Detect which cell encompasses the target text, then output its (X, Y) center coordinate. 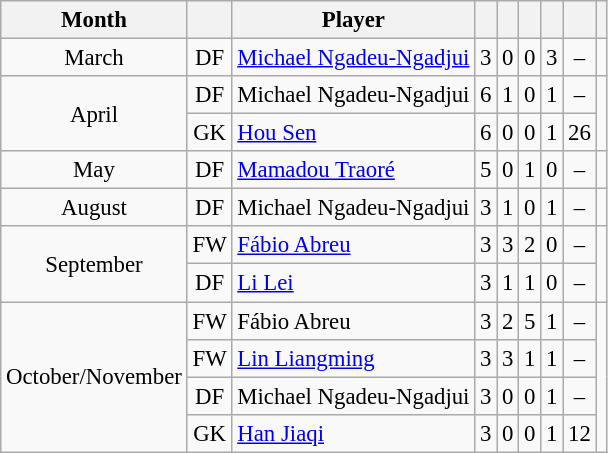
Han Jiaqi (354, 433)
April (94, 114)
October/November (94, 377)
Month (94, 20)
Lin Liangming (354, 358)
Li Lei (354, 283)
August (94, 208)
May (94, 170)
Player (354, 20)
12 (580, 433)
September (94, 264)
26 (580, 133)
March (94, 58)
Hou Sen (354, 133)
Mamadou Traoré (354, 170)
